Identify which cell holds the provided text, then report its (x, y) central coordinate. 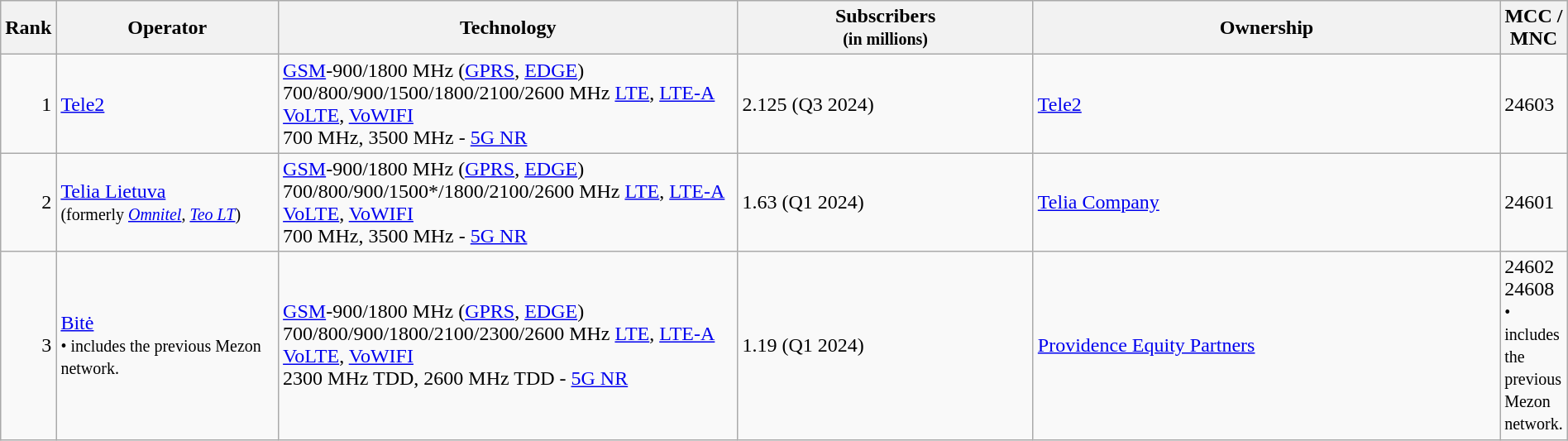
GSM-900/1800 MHz (GPRS, EDGE)700/800/900/1500/1800/2100/2600 MHz LTE, LTE-AVoLTE, VoWIFI700 MHz, 3500 MHz - 5G NR (508, 104)
24601 (1534, 202)
2 (28, 202)
1 (28, 104)
Telia Company (1266, 202)
GSM-900/1800 MHz (GPRS, EDGE)700/800/900/1800/2100/2300/2600 MHz LTE, LTE-AVoLTE, VoWIFI2300 MHz TDD, 2600 MHz TDD - 5G NR (508, 346)
Bitė • includes the previous Mezon network. (167, 346)
Ownership (1266, 28)
Subscribers(in millions) (885, 28)
GSM-900/1800 MHz (GPRS, EDGE)700/800/900/1500*/1800/2100/2600 MHz LTE, LTE-AVoLTE, VoWIFI700 MHz, 3500 MHz - 5G NR (508, 202)
Operator (167, 28)
24603 (1534, 104)
2460224608• includes the previous Mezon network. (1534, 346)
MCC / MNC (1534, 28)
Telia Lietuva (formerly Omnitel, Teo LT) (167, 202)
Providence Equity Partners (1266, 346)
1.63 (Q1 2024) (885, 202)
2.125 (Q3 2024) (885, 104)
3 (28, 346)
Technology (508, 28)
1.19 (Q1 2024) (885, 346)
Rank (28, 28)
